Output the [X, Y] coordinate of the center of the cell containing the given text.  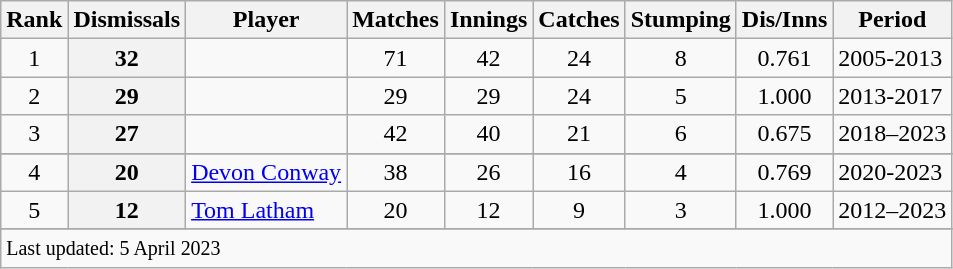
Devon Conway [266, 172]
1 [34, 58]
Innings [488, 20]
0.675 [784, 134]
38 [396, 172]
Player [266, 20]
Period [892, 20]
Stumping [680, 20]
26 [488, 172]
Rank [34, 20]
9 [579, 210]
40 [488, 134]
Last updated: 5 April 2023 [476, 248]
21 [579, 134]
0.761 [784, 58]
2 [34, 96]
8 [680, 58]
2018–2023 [892, 134]
Tom Latham [266, 210]
2012–2023 [892, 210]
16 [579, 172]
Catches [579, 20]
2005-2013 [892, 58]
Dismissals [127, 20]
2013-2017 [892, 96]
6 [680, 134]
2020-2023 [892, 172]
27 [127, 134]
0.769 [784, 172]
Matches [396, 20]
32 [127, 58]
71 [396, 58]
Dis/Inns [784, 20]
